Identify which cell holds the provided text, then report its [x, y] central coordinate. 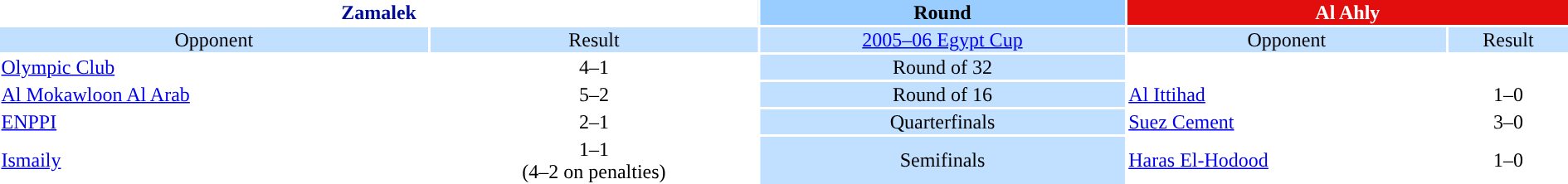
Zamalek [378, 12]
Al Mokawloon Al Arab [214, 94]
Quarterfinals [942, 122]
Round of 32 [942, 67]
Al Ittihad [1287, 94]
Olympic Club [214, 67]
Round of 16 [942, 94]
2005–06 Egypt Cup [942, 40]
Round [942, 12]
Suez Cement [1287, 122]
Semifinals [942, 161]
Ismaily [214, 161]
Al Ahly [1347, 12]
2–1 [594, 122]
3–0 [1508, 122]
1–1 (4–2 on penalties) [594, 161]
Haras El-Hodood [1287, 161]
4–1 [594, 67]
ENPPI [214, 122]
5–2 [594, 94]
